Find where the given text appears and provide that cell's center as [x, y] coordinate. 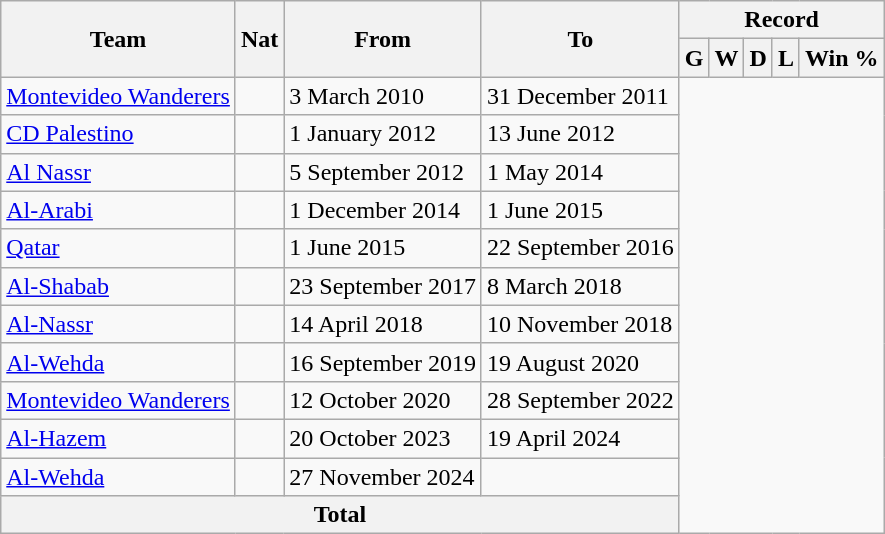
Nat [259, 39]
Win % [842, 58]
1 December 2014 [383, 210]
12 October 2020 [383, 400]
Al-Shabab [118, 286]
19 April 2024 [580, 438]
Record [782, 20]
27 November 2024 [383, 477]
CD Palestino [118, 134]
Total [340, 515]
8 March 2018 [580, 286]
1 January 2012 [383, 134]
Qatar [118, 248]
D [758, 58]
L [786, 58]
Al-Nassr [118, 324]
G [694, 58]
31 December 2011 [580, 96]
Al-Arabi [118, 210]
20 October 2023 [383, 438]
W [726, 58]
From [383, 39]
13 June 2012 [580, 134]
28 September 2022 [580, 400]
23 September 2017 [383, 286]
14 April 2018 [383, 324]
Al-Hazem [118, 438]
5 September 2012 [383, 172]
10 November 2018 [580, 324]
19 August 2020 [580, 362]
To [580, 39]
22 September 2016 [580, 248]
1 May 2014 [580, 172]
3 March 2010 [383, 96]
Team [118, 39]
Al Nassr [118, 172]
16 September 2019 [383, 362]
